Search for the cell housing the specified text and yield its (x, y) center coordinate. 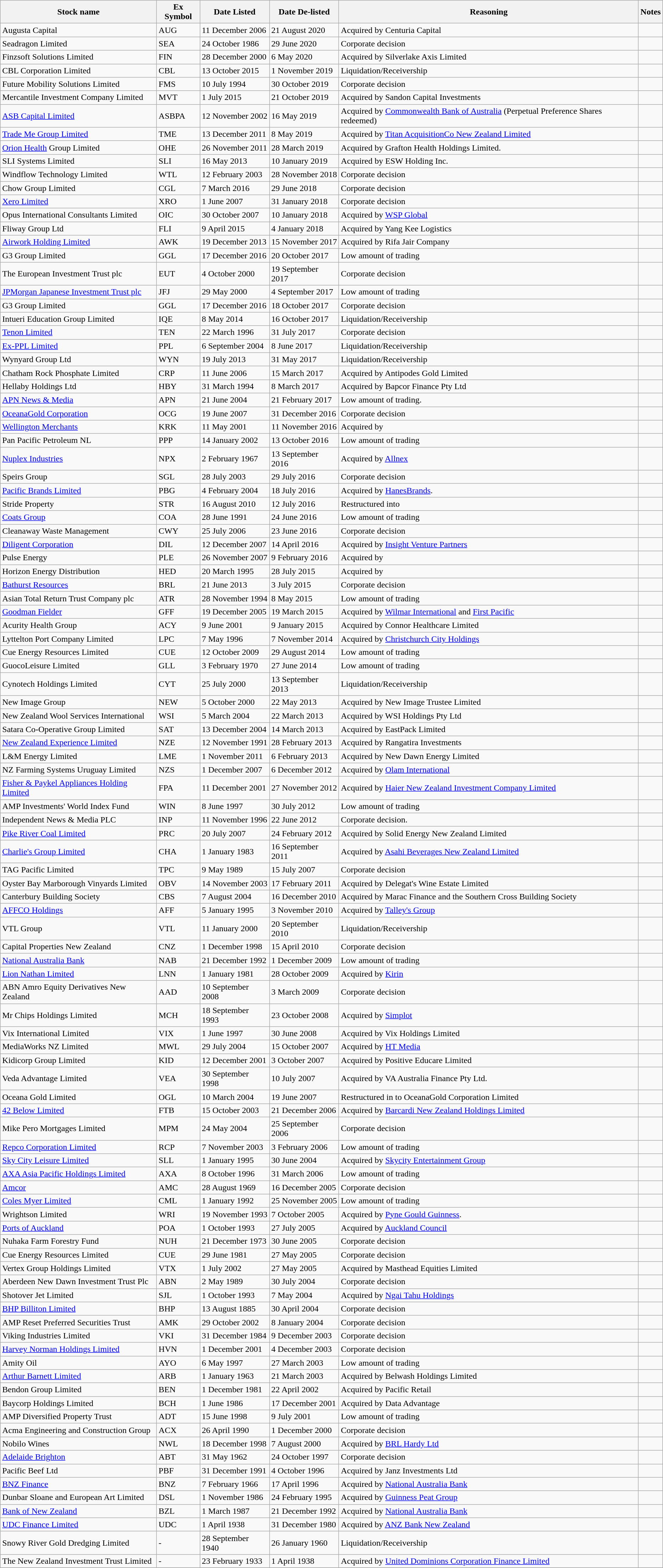
31 December 1991 (234, 1471)
8 May 2019 (304, 134)
Harvey Norman Holdings Limited (79, 1349)
20 October 2017 (304, 255)
Low amount of trading. (489, 400)
28 October 2009 (304, 974)
Restructured into (489, 504)
Acquired by EastPack Limited (489, 729)
COA (178, 517)
AMP Reset Preferred Securities Trust (79, 1322)
IQE (178, 319)
30 July 2012 (304, 806)
18 October 2017 (304, 305)
VTL (178, 928)
Oyster Bay Marborough Vinyards Limited (79, 883)
23 October 2008 (304, 1015)
1 June 1986 (234, 1403)
Acquired by ANZ Bank New Zealand (489, 1524)
4 December 2003 (304, 1349)
22 April 2002 (304, 1390)
16 May 2013 (234, 161)
9 December 2003 (304, 1336)
20 September 2010 (304, 928)
26 April 1990 (234, 1430)
Snowy River Gold Dredging Limited (79, 1543)
10 March 2004 (234, 1097)
Nuhaka Farm Forestry Fund (79, 1241)
NUH (178, 1241)
Ex-PPL Limited (79, 346)
Acquired by VA Australia Finance Pty Ltd. (489, 1079)
13 September 2016 (304, 459)
19 December 2005 (234, 612)
SEA (178, 44)
Pan Pacific Petroleum NL (79, 440)
Acquired by New Image Trustee Limited (489, 702)
PRC (178, 833)
Stock name (79, 12)
LNN (178, 974)
Satara Co-Operative Group Limited (79, 729)
PPP (178, 440)
PLE (178, 558)
31 May 1962 (234, 1457)
21 December 2006 (304, 1110)
STR (178, 504)
CBL (178, 71)
1 July 2015 (234, 97)
GuocoLeisure Limited (79, 666)
BNZ (178, 1484)
6 December 2012 (304, 770)
BHP (178, 1309)
TEN (178, 332)
19 September 2017 (304, 274)
Opus International Consultants Limited (79, 215)
15 July 2007 (304, 870)
Oceana Gold Limited (79, 1097)
27 March 2003 (304, 1362)
8 June 2017 (304, 346)
9 June 2001 (234, 625)
22 March 2013 (304, 716)
GLL (178, 666)
Acquired by Rangatira Investments (489, 743)
ARB (178, 1376)
11 November 1996 (234, 820)
Diligent Corporation (79, 544)
Date Listed (234, 12)
18 December 1998 (234, 1444)
29 May 2000 (234, 292)
Asian Total Return Trust Company plc (79, 598)
14 January 2002 (234, 440)
14 March 2013 (304, 729)
BEN (178, 1390)
31 January 2018 (304, 202)
DIL (178, 544)
JFJ (178, 292)
AFFCO Holdings (79, 910)
TPC (178, 870)
ACX (178, 1430)
27 June 2014 (304, 666)
Acquired by Haier New Zealand Investment Company Limited (489, 788)
NPX (178, 459)
The New Zealand Investment Trust Limited (79, 1561)
4 October 1996 (304, 1471)
National Australia Bank (79, 960)
BHP Billiton Limited (79, 1309)
ADT (178, 1417)
25 July 2006 (234, 531)
Coles Myer Limited (79, 1201)
31 July 2017 (304, 332)
7 November 2014 (304, 639)
14 April 2016 (304, 544)
Wynyard Group Ltd (79, 359)
ATR (178, 598)
OceanaGold Corporation (79, 414)
CBL Corporation Limited (79, 71)
1 December 2001 (234, 1349)
Acquired by Bapcor Finance Pty Ltd (489, 386)
20 July 2007 (234, 833)
Nuplex Industries (79, 459)
23 February 1933 (234, 1561)
30 July 2004 (304, 1282)
24 October 1997 (304, 1457)
42 Below Limited (79, 1110)
AMK (178, 1322)
MediaWorks NZ Limited (79, 1047)
AMP Investments' World Index Fund (79, 806)
PBF (178, 1471)
New Zealand Experience Limited (79, 743)
Pacific Beef Ltd (79, 1471)
Acquired by HanesBrands. (489, 490)
28 November 2018 (304, 174)
27 July 2005 (304, 1228)
7 October 2005 (304, 1214)
Acquired by Allnex (489, 459)
FMS (178, 84)
Airwork Holding Limited (79, 242)
12 July 2016 (304, 504)
11 December 2006 (234, 30)
Intueri Education Group Limited (79, 319)
BCH (178, 1403)
MVT (178, 97)
Coats Group (79, 517)
15 March 2017 (304, 373)
28 February 2013 (304, 743)
Bendon Group Limited (79, 1390)
11 November 2016 (304, 427)
CYT (178, 684)
1 December 1981 (234, 1390)
4 February 2004 (234, 490)
Fliway Group Ltd (79, 229)
6 February 2013 (304, 756)
Nobilo Wines (79, 1444)
19 November 1993 (234, 1214)
21 December 1973 (234, 1241)
31 December 1980 (304, 1524)
Acquired by Auckland Council (489, 1228)
Acquired by New Dawn Energy Limited (489, 756)
Baycorp Holdings Limited (79, 1403)
SLI Systems Limited (79, 161)
Lyttelton Port Company Limited (79, 639)
Acquired by HT Media (489, 1047)
7 May 2004 (304, 1295)
ABN Amro Equity Derivatives New Zealand (79, 992)
11 June 2006 (234, 373)
24 October 1986 (234, 44)
CRP (178, 373)
AFF (178, 910)
NEW (178, 702)
FIN (178, 57)
10 September 2008 (234, 992)
OBV (178, 883)
NZS (178, 770)
Acquired by Barcardi New Zealand Holdings Limited (489, 1110)
31 March 2006 (304, 1174)
LME (178, 756)
CML (178, 1201)
BNZ Finance (79, 1484)
9 January 2015 (304, 625)
28 September 1940 (234, 1543)
ACY (178, 625)
Windflow Technology Limited (79, 174)
11 December 2001 (234, 788)
Seadragon Limited (79, 44)
8 October 1996 (234, 1174)
MPM (178, 1128)
24 June 2016 (304, 517)
Cleanaway Waste Management (79, 531)
VTX (178, 1268)
Date De-listed (304, 12)
4 January 2018 (304, 229)
NZ Farming Systems Uruguay Limited (79, 770)
30 October 2007 (234, 215)
AUG (178, 30)
9 February 2016 (304, 558)
7 May 1996 (234, 639)
3 February 2006 (304, 1147)
13 August 1885 (234, 1309)
TME (178, 134)
9 April 2015 (234, 229)
3 November 2010 (304, 910)
Acquired by Kirin (489, 974)
24 February 1995 (304, 1497)
Acquired by Wilmar International and First Pacific (489, 612)
9 May 1989 (234, 870)
ABT (178, 1457)
JPMorgan Japanese Investment Trust plc (79, 292)
4 September 2017 (304, 292)
3 July 2015 (304, 585)
Viking Industries Limited (79, 1336)
INP (178, 820)
22 March 1996 (234, 332)
28 March 2019 (304, 147)
UDC Finance Limited (79, 1524)
Acquired by Yang Kee Logistics (489, 229)
19 December 2013 (234, 242)
SLL (178, 1160)
1 July 2002 (234, 1268)
7 February 1966 (234, 1484)
28 August 1969 (234, 1187)
7 August 2000 (304, 1444)
Shotover Jet Limited (79, 1295)
21 October 2019 (304, 97)
8 June 1997 (234, 806)
22 May 2013 (304, 702)
Kidicorp Group Limited (79, 1060)
6 September 2004 (234, 346)
DSL (178, 1497)
Ex Symbol (178, 12)
Sky City Leisure Limited (79, 1160)
HBY (178, 386)
30 September 1998 (234, 1079)
AXA (178, 1174)
26 November 2007 (234, 558)
29 July 2016 (304, 477)
1 January 1981 (234, 974)
Bank of New Zealand (79, 1511)
10 January 2018 (304, 215)
Veda Advantage Limited (79, 1079)
Acma Engineering and Construction Group (79, 1430)
CWY (178, 531)
Pike River Coal Limited (79, 833)
16 September 2011 (304, 851)
Acquired by Talley's Group (489, 910)
31 December 2016 (304, 414)
Corporate decision. (489, 820)
30 April 2004 (304, 1309)
Acquired by BRL Hardy Ltd (489, 1444)
13 December 2004 (234, 729)
3 October 2007 (304, 1060)
Finzsoft Solutions Limited (79, 57)
31 December 1984 (234, 1336)
Acquired by Rifa Jair Company (489, 242)
FLI (178, 229)
7 August 2004 (234, 897)
21 June 2013 (234, 585)
Acquired by Pyne Gould Guinness. (489, 1214)
AWK (178, 242)
Acquired by WSI Holdings Pty Ltd (489, 716)
12 November 1991 (234, 743)
15 June 1998 (234, 1417)
21 February 2017 (304, 400)
KRK (178, 427)
Speirs Group (79, 477)
Vix International Limited (79, 1033)
10 January 2019 (304, 161)
New Zealand Wool Services International (79, 716)
VIX (178, 1033)
ABN (178, 1282)
22 June 2012 (304, 820)
Acquired by Christchurch City Holdings (489, 639)
Acquired by Grafton Health Holdings Limited. (489, 147)
21 March 2003 (304, 1376)
Acquired by Positive Educare Limited (489, 1060)
Fisher & Paykel Appliances Holding Limited (79, 788)
14 November 2003 (234, 883)
3 February 1970 (234, 666)
Acquired by WSP Global (489, 215)
5 March 2004 (234, 716)
Mr Chips Holdings Limited (79, 1015)
9 July 2001 (304, 1417)
Future Mobility Solutions Limited (79, 84)
AMP Diversified Property Trust (79, 1417)
WIN (178, 806)
AMC (178, 1187)
7 November 2003 (234, 1147)
OGL (178, 1097)
25 September 2006 (304, 1128)
13 October 2015 (234, 71)
Stride Property (79, 504)
1 January 1963 (234, 1376)
6 May 1997 (234, 1362)
Acquired by Commonwealth Bank of Australia (Perpetual Preference Shares redeemed) (489, 116)
10 July 1994 (234, 84)
28 July 2003 (234, 477)
8 March 2017 (304, 386)
SGL (178, 477)
11 January 2000 (234, 928)
Wrightson Limited (79, 1214)
25 November 2005 (304, 1201)
Charlie's Group Limited (79, 851)
Acquired by Asahi Beverages New Zealand Limited (489, 851)
2 May 1989 (234, 1282)
13 December 2011 (234, 134)
Ports of Auckland (79, 1228)
26 January 1960 (304, 1543)
24 May 2004 (234, 1128)
FPA (178, 788)
1 June 2007 (234, 202)
5 January 1995 (234, 910)
28 November 1994 (234, 598)
Acquired by Olam International (489, 770)
Acquired by Marac Finance and the Southern Cross Building Society (489, 897)
AYO (178, 1362)
PBG (178, 490)
29 July 2004 (234, 1047)
29 October 2002 (234, 1322)
30 June 2005 (304, 1241)
APN (178, 400)
New Image Group (79, 702)
CHA (178, 851)
15 October 2007 (304, 1047)
Capital Properties New Zealand (79, 947)
Acquired by Centuria Capital (489, 30)
26 November 2011 (234, 147)
APN News & Media (79, 400)
20 March 1995 (234, 571)
17 December 2001 (304, 1403)
13 September 2013 (304, 684)
Dunbar Sloane and European Art Limited (79, 1497)
31 March 1994 (234, 386)
Acurity Health Group (79, 625)
4 October 2000 (234, 274)
Acquired by Connor Healthcare Limited (489, 625)
Amity Oil (79, 1362)
POA (178, 1228)
1 November 2019 (304, 71)
12 October 2009 (234, 652)
OHE (178, 147)
18 July 2016 (304, 490)
Acquired by United Dominions Corporation Finance Limited (489, 1561)
KID (178, 1060)
WSI (178, 716)
30 October 2019 (304, 84)
OIC (178, 215)
16 October 2017 (304, 319)
CGL (178, 188)
1 January 1992 (234, 1201)
Acquired by Pacific Retail (489, 1390)
UDC (178, 1524)
Acquired by Data Advantage (489, 1403)
Chatham Rock Phosphate Limited (79, 373)
29 June 1981 (234, 1255)
28 July 2015 (304, 571)
19 March 2015 (304, 612)
Acquired by Antipodes Gold Limited (489, 373)
SJL (178, 1295)
1 June 1997 (234, 1033)
24 February 2012 (304, 833)
28 December 2000 (234, 57)
16 May 2019 (304, 116)
MCH (178, 1015)
HED (178, 571)
1 December 2009 (304, 960)
Aberdeen New Dawn Investment Trust Plc (79, 1282)
XRO (178, 202)
12 November 2002 (234, 116)
Arthur Barnett Limited (79, 1376)
Restructured in to OceanaGold Corporation Limited (489, 1097)
30 June 2004 (304, 1160)
Mercantile Investment Company Limited (79, 97)
18 September 1993 (234, 1015)
17 February 2011 (304, 883)
29 August 2014 (304, 652)
Independent News & Media PLC (79, 820)
PPL (178, 346)
11 May 2001 (234, 427)
21 June 2004 (234, 400)
21 August 2020 (304, 30)
Goodman Fielder (79, 612)
1 December 2000 (304, 1430)
13 October 2016 (304, 440)
Horizon Energy Distribution (79, 571)
Trade Me Group Limited (79, 134)
1 November 1986 (234, 1497)
Acquired by Vix Holdings Limited (489, 1033)
Orion Health Group Limited (79, 147)
CBS (178, 897)
Acquired by Solid Energy New Zealand Limited (489, 833)
29 June 2018 (304, 188)
Amcor (79, 1187)
Chow Group Limited (79, 188)
1 March 1987 (234, 1511)
BRL (178, 585)
The European Investment Trust plc (79, 274)
23 June 2016 (304, 531)
VKI (178, 1336)
Acquired by Silverlake Axis Limited (489, 57)
1 January 1995 (234, 1160)
15 October 2003 (234, 1110)
VTL Group (79, 928)
Canterbury Building Society (79, 897)
Pacific Brands Limited (79, 490)
NZE (178, 743)
Mike Pero Mortgages Limited (79, 1128)
16 December 2005 (304, 1187)
Acquired by Belwash Holdings Limited (489, 1376)
12 February 2003 (234, 174)
Adelaide Brighton (79, 1457)
OCG (178, 414)
ASBPA (178, 116)
Acquired by ESW Holding Inc. (489, 161)
12 December 2007 (234, 544)
7 March 2016 (234, 188)
15 November 2017 (304, 242)
17 April 1996 (304, 1484)
Reasoning (489, 12)
12 December 2001 (234, 1060)
Pulse Energy (79, 558)
GFF (178, 612)
FTB (178, 1110)
8 May 2015 (304, 598)
Hellaby Holdings Ltd (79, 386)
27 November 2012 (304, 788)
Acquired by Guinness Peat Group (489, 1497)
CNZ (178, 947)
10 July 2007 (304, 1079)
Acquired by Delegat's Wine Estate Limited (489, 883)
Acquired by Simplot (489, 1015)
Acquired by Skycity Entertainment Group (489, 1160)
Notes (651, 12)
NWL (178, 1444)
Acquired by Insight Venture Partners (489, 544)
16 August 2010 (234, 504)
5 October 2000 (234, 702)
3 March 2009 (304, 992)
31 May 2017 (304, 359)
AXA Asia Pacific Holdings Limited (79, 1174)
19 July 2013 (234, 359)
8 May 2014 (234, 319)
25 July 2000 (234, 684)
29 June 2020 (304, 44)
15 April 2010 (304, 947)
BZL (178, 1511)
8 January 2004 (304, 1322)
Acquired by Masthead Equities Limited (489, 1268)
30 June 2008 (304, 1033)
Wellington Merchants (79, 427)
Acquired by Sandon Capital Investments (489, 97)
Bathurst Resources (79, 585)
1 December 2007 (234, 770)
SLI (178, 161)
AAD (178, 992)
16 December 2010 (304, 897)
Repco Corporation Limited (79, 1147)
RCP (178, 1147)
6 May 2020 (304, 57)
VEA (178, 1079)
Cynotech Holdings Limited (79, 684)
Tenon Limited (79, 332)
TAG Pacific Limited (79, 870)
Acquired by Janz Investments Ltd (489, 1471)
WRI (178, 1214)
Lion Nathan Limited (79, 974)
ASB Capital Limited (79, 116)
Augusta Capital (79, 30)
SAT (178, 729)
Vertex Group Holdings Limited (79, 1268)
WYN (178, 359)
EUT (178, 274)
1 January 1983 (234, 851)
2 February 1967 (234, 459)
WTL (178, 174)
L&M Energy Limited (79, 756)
Acquired by Titan AcquisitionCo New Zealand Limited (489, 134)
Xero Limited (79, 202)
MWL (178, 1047)
1 December 1998 (234, 947)
HVN (178, 1349)
28 June 1991 (234, 517)
Acquired by Ngai Tahu Holdings (489, 1295)
LPC (178, 639)
1 November 2011 (234, 756)
NAB (178, 960)
